Return the (X, Y) coordinate for the center point of the cell that contains the specified text.  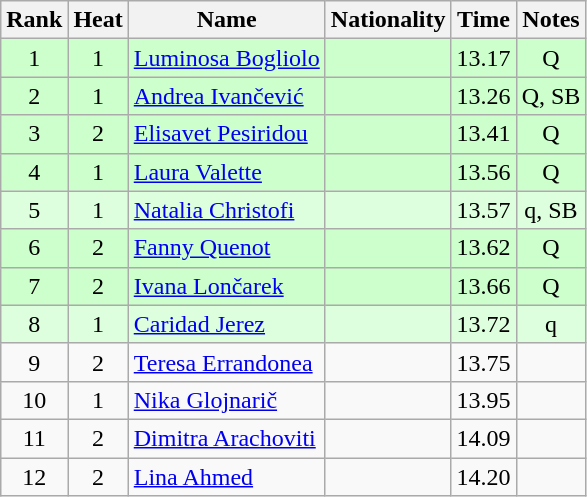
Dimitra Arachoviti (226, 438)
14.09 (484, 438)
Fanny Quenot (226, 248)
13.41 (484, 134)
6 (34, 248)
Q, SB (551, 96)
13.57 (484, 210)
Lina Ahmed (226, 477)
Heat (98, 20)
Name (226, 20)
Laura Valette (226, 172)
Andrea Ivančević (226, 96)
Ivana Lončarek (226, 286)
13.72 (484, 324)
Nika Glojnarič (226, 400)
Elisavet Pesiridou (226, 134)
Rank (34, 20)
9 (34, 362)
13.95 (484, 400)
13.26 (484, 96)
Nationality (388, 20)
11 (34, 438)
13.17 (484, 58)
Caridad Jerez (226, 324)
13.75 (484, 362)
3 (34, 134)
Teresa Errandonea (226, 362)
8 (34, 324)
q, SB (551, 210)
Time (484, 20)
12 (34, 477)
7 (34, 286)
13.62 (484, 248)
13.56 (484, 172)
q (551, 324)
13.66 (484, 286)
Luminosa Bogliolo (226, 58)
5 (34, 210)
14.20 (484, 477)
Notes (551, 20)
4 (34, 172)
Natalia Christofi (226, 210)
10 (34, 400)
